From the cell containing the given text, extract its center point as (x, y) coordinate. 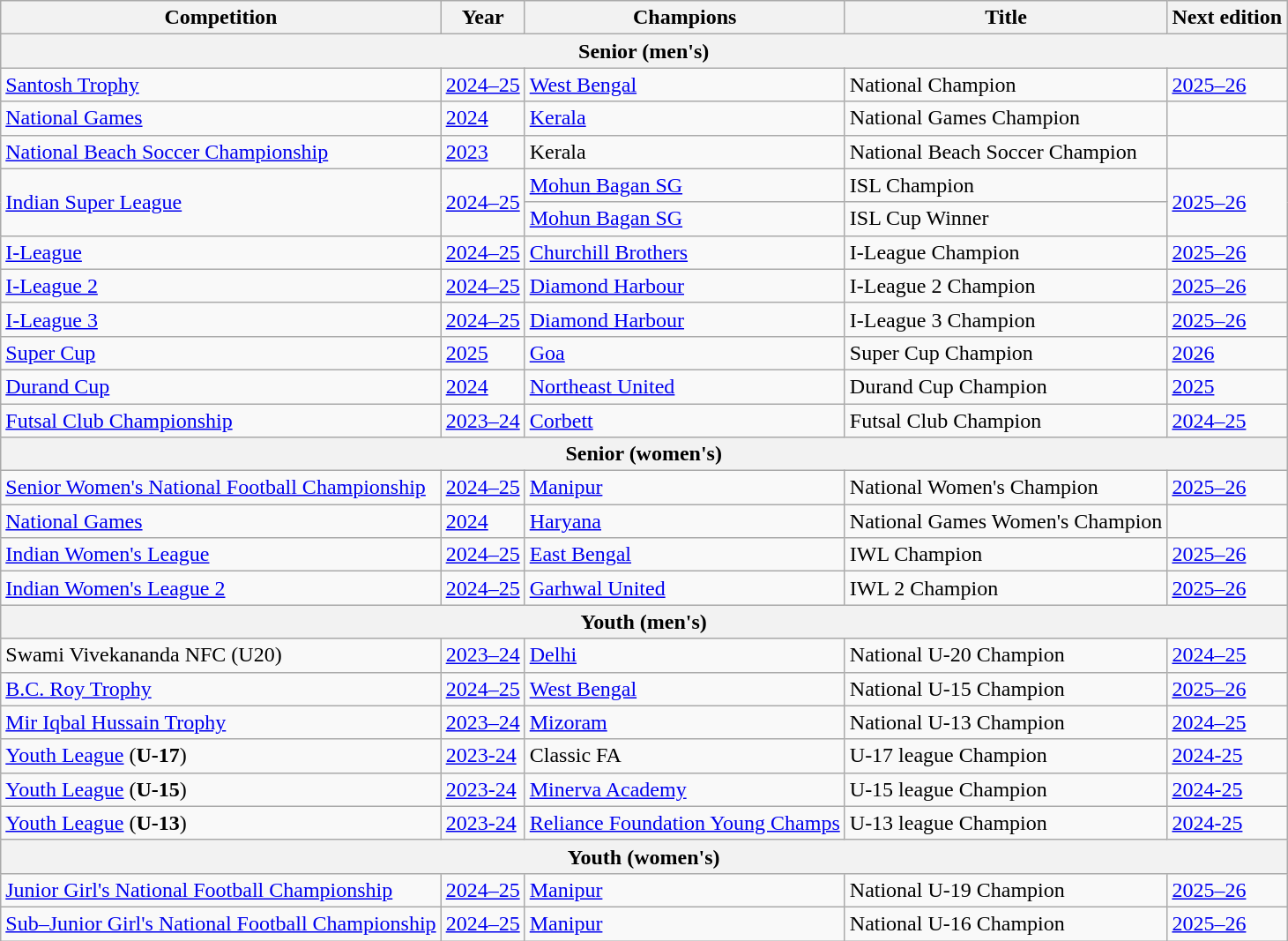
I-League (220, 252)
U-13 league Champion (1006, 823)
U-17 league Champion (1006, 756)
National U-19 Champion (1006, 890)
IWL 2 Champion (1006, 588)
I-League 2 Champion (1006, 286)
Next edition (1227, 18)
Super Cup Champion (1006, 353)
I-League 3 (220, 319)
Youth League (U-15) (220, 789)
Haryana (684, 521)
Garhwal United (684, 588)
ISL Cup Winner (1006, 219)
Title (1006, 18)
2026 (1227, 353)
Northeast United (684, 386)
National Games Champion (1006, 118)
Super Cup (220, 353)
Goa (684, 353)
National U-15 Champion (1006, 689)
Competition (220, 18)
I-League 3 Champion (1006, 319)
B.C. Roy Trophy (220, 689)
Senior (men's) (644, 51)
Churchill Brothers (684, 252)
Youth League (U-13) (220, 823)
Classic FA (684, 756)
National Beach Soccer Champion (1006, 152)
Corbett (684, 421)
Youth League (U-17) (220, 756)
East Bengal (684, 555)
Swami Vivekananda NFC (U20) (220, 655)
Youth (women's) (644, 856)
Indian Women's League (220, 555)
Futsal Club Champion (1006, 421)
Durand Cup (220, 386)
Senior Women's National Football Championship (220, 488)
Futsal Club Championship (220, 421)
Sub–Junior Girl's National Football Championship (220, 923)
National U-13 Champion (1006, 722)
Indian Super League (220, 202)
Durand Cup Champion (1006, 386)
National Beach Soccer Championship (220, 152)
I-League Champion (1006, 252)
Mir Iqbal Hussain Trophy (220, 722)
Youth (men's) (644, 622)
National Women's Champion (1006, 488)
National Games Women's Champion (1006, 521)
Mizoram (684, 722)
ISL Champion (1006, 185)
IWL Champion (1006, 555)
U-15 league Champion (1006, 789)
Reliance Foundation Young Champs (684, 823)
Minerva Academy (684, 789)
Santosh Trophy (220, 85)
National U-16 Champion (1006, 923)
Year (483, 18)
National Champion (1006, 85)
2023 (483, 152)
Senior (women's) (644, 454)
I-League 2 (220, 286)
Delhi (684, 655)
National U-20 Champion (1006, 655)
Champions (684, 18)
Junior Girl's National Football Championship (220, 890)
Indian Women's League 2 (220, 588)
